Output the [x, y] coordinate of the center of the cell containing the given text.  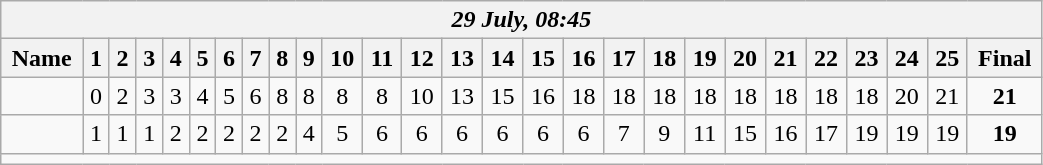
Final [1004, 58]
24 [907, 58]
14 [502, 58]
22 [826, 58]
29 July, 08:45 [522, 20]
12 [421, 58]
0 [96, 96]
23 [866, 58]
25 [947, 58]
Name [42, 58]
